Find where the given text appears and provide that cell's center as [X, Y] coordinate. 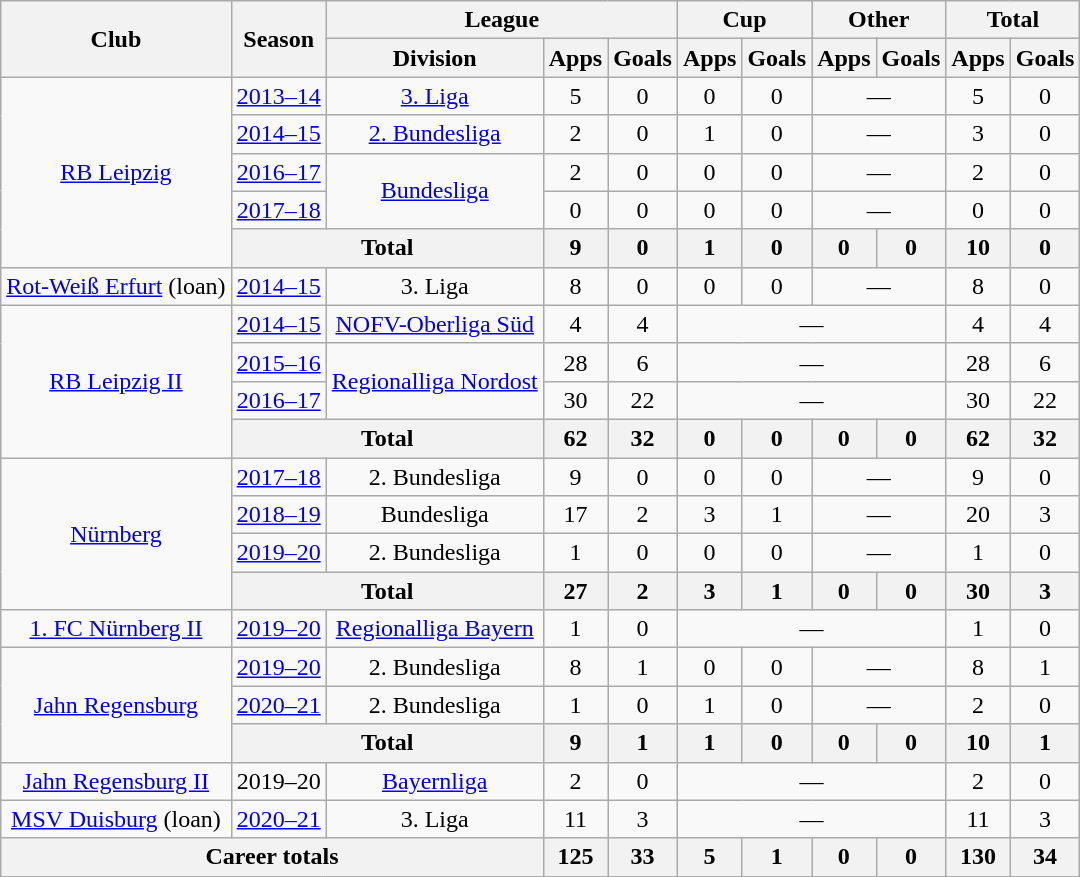
Season [278, 39]
1. FC Nürnberg II [116, 629]
34 [1045, 857]
2015–16 [278, 362]
Rot-Weiß Erfurt (loan) [116, 286]
Division [434, 58]
Regionalliga Bayern [434, 629]
Regionalliga Nordost [434, 381]
33 [643, 857]
130 [978, 857]
125 [575, 857]
2013–14 [278, 96]
2018–19 [278, 515]
Other [879, 20]
Nürnberg [116, 534]
17 [575, 515]
Career totals [272, 857]
NOFV-Oberliga Süd [434, 324]
27 [575, 591]
MSV Duisburg (loan) [116, 819]
Club [116, 39]
Bayernliga [434, 781]
Jahn Regensburg II [116, 781]
RB Leipzig II [116, 381]
Cup [744, 20]
20 [978, 515]
RB Leipzig [116, 172]
League [502, 20]
Jahn Regensburg [116, 705]
